Scan for the cell matching the given text and deliver its (X, Y) coordinate at center. 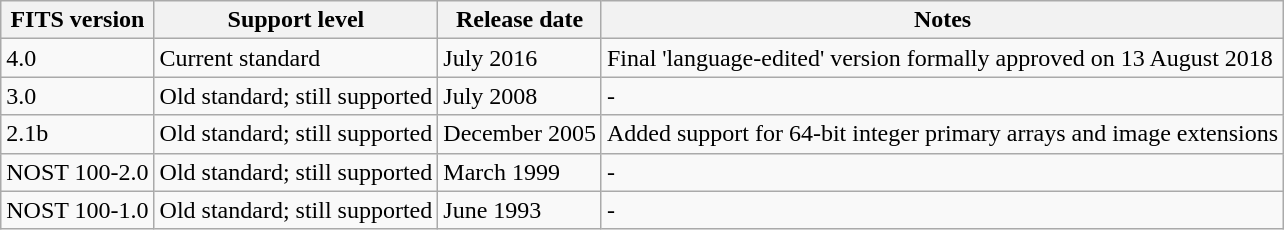
2.1b (78, 134)
July 2016 (520, 58)
March 1999 (520, 172)
Notes (942, 20)
Current standard (296, 58)
NOST 100-1.0 (78, 210)
Added support for 64-bit integer primary arrays and image extensions (942, 134)
July 2008 (520, 96)
FITS version (78, 20)
Release date (520, 20)
June 1993 (520, 210)
December 2005 (520, 134)
3.0 (78, 96)
4.0 (78, 58)
NOST 100-2.0 (78, 172)
Final 'language-edited' version formally approved on 13 August 2018 (942, 58)
Support level (296, 20)
